From the cell containing the given text, extract its center point as [x, y] coordinate. 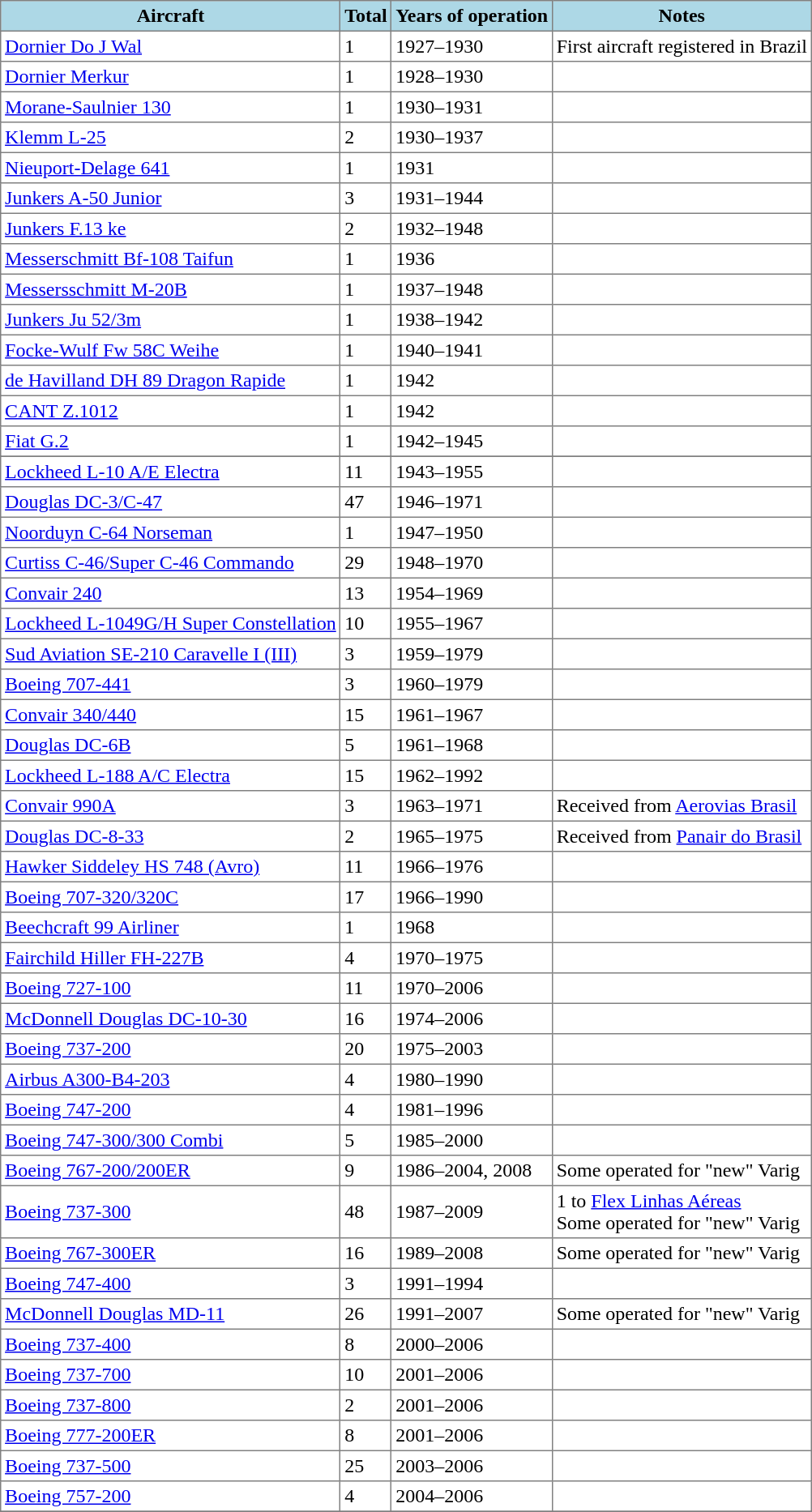
1936 [472, 259]
de Havilland DH 89 Dragon Rapide [170, 381]
17 [366, 897]
25 [366, 1466]
Lockheed L-188 A/C Electra [170, 775]
Boeing 707-320/320C [170, 897]
1975–2003 [472, 1049]
Junkers Ju 52/3m [170, 320]
Dornier Do J Wal [170, 46]
1937–1948 [472, 289]
2004–2006 [472, 1497]
1927–1930 [472, 46]
Boeing 767-200/200ER [170, 1171]
Messerschmitt Bf-108 Taifun [170, 259]
Boeing 747-200 [170, 1110]
1966–1976 [472, 867]
Morane-Saulnier 130 [170, 107]
1928–1930 [472, 77]
1970–2006 [472, 989]
Noorduyn C-64 Norseman [170, 532]
Aircraft [170, 16]
1954–1969 [472, 593]
Boeing 737-400 [170, 1344]
2000–2006 [472, 1344]
1981–1996 [472, 1110]
Boeing 777-200ER [170, 1436]
1986–2004, 2008 [472, 1171]
47 [366, 502]
Nieuport-Delage 641 [170, 168]
1963–1971 [472, 806]
Boeing 727-100 [170, 989]
Boeing 737-500 [170, 1466]
1932–1948 [472, 229]
Lockheed L-10 A/E Electra [170, 472]
26 [366, 1314]
Klemm L-25 [170, 138]
Fairchild Hiller FH-227B [170, 958]
1940–1941 [472, 350]
Curtiss C-46/Super C-46 Commando [170, 563]
Lockheed L-1049G/H Super Constellation [170, 624]
1980–1990 [472, 1079]
1968 [472, 928]
1962–1992 [472, 775]
Boeing 737-200 [170, 1049]
1938–1942 [472, 320]
1930–1937 [472, 138]
2003–2006 [472, 1466]
1960–1979 [472, 685]
1961–1967 [472, 715]
Douglas DC-8-33 [170, 836]
Beechcraft 99 Airliner [170, 928]
13 [366, 593]
1970–1975 [472, 958]
9 [366, 1171]
Total [366, 16]
1943–1955 [472, 472]
1931 [472, 168]
Junkers F.13 ke [170, 229]
1946–1971 [472, 502]
McDonnell Douglas DC-10-30 [170, 1019]
1931–1944 [472, 199]
Convair 990A [170, 806]
Received from Aerovias Brasil [682, 806]
1991–2007 [472, 1314]
1987–2009 [472, 1211]
Notes [682, 16]
McDonnell Douglas MD-11 [170, 1314]
Boeing 737-300 [170, 1211]
48 [366, 1211]
1991–1994 [472, 1283]
1961–1968 [472, 745]
Airbus A300-B4-203 [170, 1079]
Fiat G.2 [170, 442]
Boeing 757-200 [170, 1497]
Boeing 737-800 [170, 1405]
1985–2000 [472, 1140]
Boeing 767-300ER [170, 1254]
Sud Aviation SE-210 Caravelle I (III) [170, 654]
Convair 240 [170, 593]
Boeing 737-700 [170, 1375]
Received from Panair do Brasil [682, 836]
Dornier Merkur [170, 77]
Boeing 707-441 [170, 685]
29 [366, 563]
1955–1967 [472, 624]
CANT Z.1012 [170, 411]
1 to Flex Linhas AéreasSome operated for "new" Varig [682, 1211]
Douglas DC-6B [170, 745]
1959–1979 [472, 654]
1966–1990 [472, 897]
First aircraft registered in Brazil [682, 46]
Hawker Siddeley HS 748 (Avro) [170, 867]
Boeing 747-400 [170, 1283]
Years of operation [472, 16]
Focke-Wulf Fw 58C Weihe [170, 350]
1947–1950 [472, 532]
1948–1970 [472, 563]
Douglas DC-3/C-47 [170, 502]
Convair 340/440 [170, 715]
1930–1931 [472, 107]
1942–1945 [472, 442]
1989–2008 [472, 1254]
Boeing 747-300/300 Combi [170, 1140]
1965–1975 [472, 836]
Messersschmitt M-20B [170, 289]
Junkers A-50 Junior [170, 199]
1974–2006 [472, 1019]
20 [366, 1049]
